Detect which cell encompasses the target text, then output its (X, Y) center coordinate. 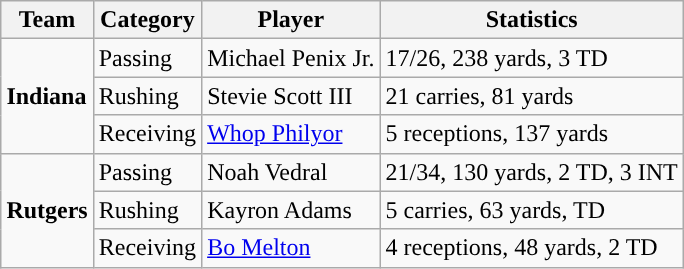
17/26, 238 yards, 3 TD (532, 58)
21 carries, 81 yards (532, 96)
5 receptions, 137 yards (532, 134)
4 receptions, 48 yards, 2 TD (532, 248)
Indiana (47, 96)
Whop Philyor (291, 134)
Player (291, 20)
Stevie Scott III (291, 96)
21/34, 130 yards, 2 TD, 3 INT (532, 172)
Team (47, 20)
Kayron Adams (291, 210)
Noah Vedral (291, 172)
Statistics (532, 20)
Category (147, 20)
Michael Penix Jr. (291, 58)
5 carries, 63 yards, TD (532, 210)
Bo Melton (291, 248)
Rutgers (47, 210)
